From the cell containing the given text, extract its center point as [X, Y] coordinate. 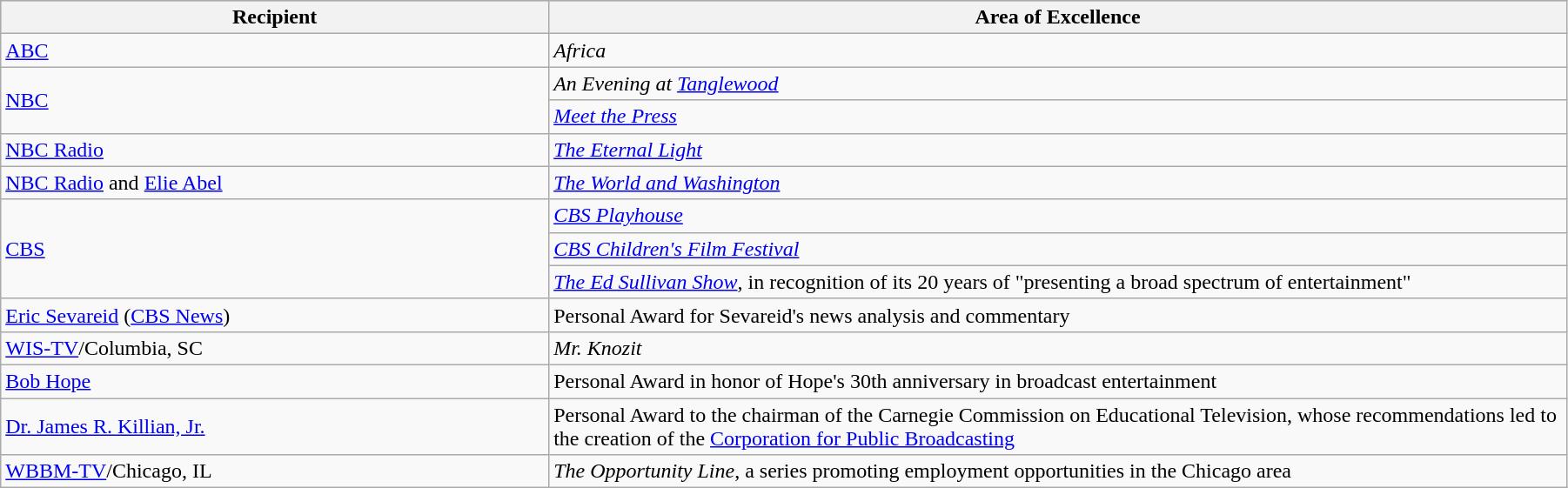
NBC Radio [275, 150]
WIS-TV/Columbia, SC [275, 348]
CBS [275, 249]
Area of Excellence [1058, 17]
Dr. James R. Killian, Jr. [275, 426]
CBS Children's Film Festival [1058, 249]
The Ed Sullivan Show, in recognition of its 20 years of "presenting a broad spectrum of entertainment" [1058, 282]
CBS Playhouse [1058, 216]
Personal Award in honor of Hope's 30th anniversary in broadcast entertainment [1058, 381]
Africa [1058, 50]
Bob Hope [275, 381]
The World and Washington [1058, 183]
The Eternal Light [1058, 150]
NBC [275, 100]
Meet the Press [1058, 117]
Mr. Knozit [1058, 348]
Recipient [275, 17]
ABC [275, 50]
Eric Sevareid (CBS News) [275, 315]
Personal Award for Sevareid's news analysis and commentary [1058, 315]
WBBM-TV/Chicago, IL [275, 471]
An Evening at Tanglewood [1058, 84]
NBC Radio and Elie Abel [275, 183]
The Opportunity Line, a series promoting employment opportunities in the Chicago area [1058, 471]
